From the cell containing the given text, extract its center point as (x, y) coordinate. 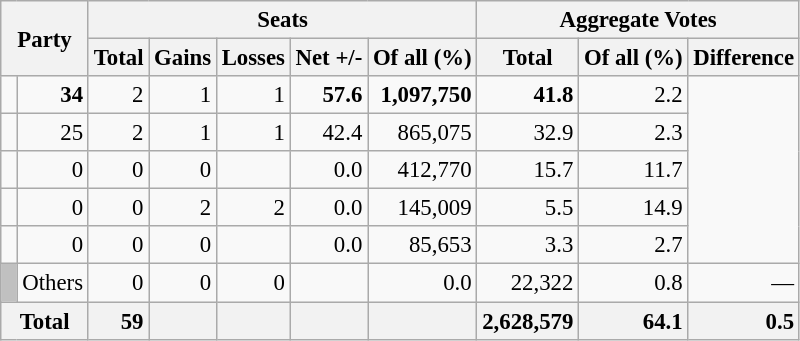
Seats (282, 20)
0.5 (744, 321)
Losses (253, 58)
25 (52, 133)
5.5 (528, 208)
145,009 (422, 208)
2,628,579 (528, 321)
11.7 (634, 170)
2.2 (634, 95)
2.7 (634, 245)
Difference (744, 58)
64.1 (634, 321)
Aggregate Votes (638, 20)
Others (52, 283)
3.3 (528, 245)
85,653 (422, 245)
Net +/- (328, 58)
57.6 (328, 95)
41.8 (528, 95)
15.7 (528, 170)
Gains (183, 58)
32.9 (528, 133)
412,770 (422, 170)
34 (52, 95)
Party (45, 38)
42.4 (328, 133)
1,097,750 (422, 95)
0.8 (634, 283)
59 (118, 321)
22,322 (528, 283)
— (744, 283)
14.9 (634, 208)
865,075 (422, 133)
2.3 (634, 133)
